Scan for the cell matching the given text and deliver its (x, y) coordinate at center. 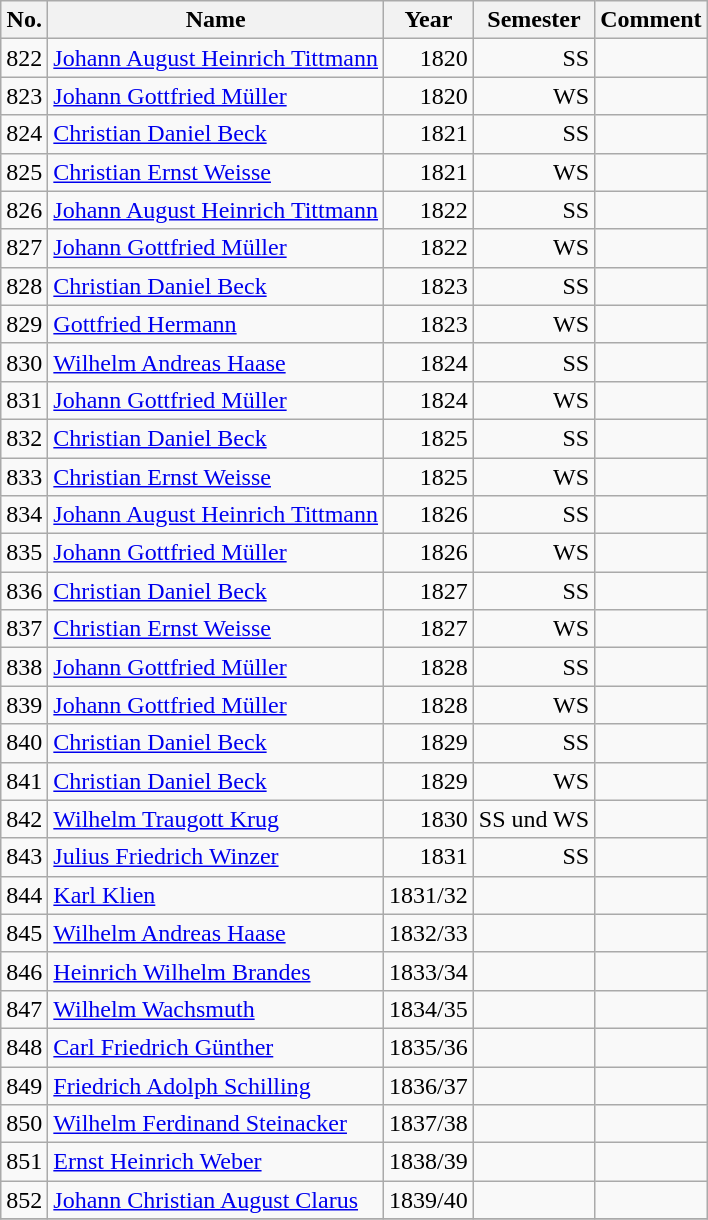
1831 (429, 857)
824 (24, 134)
842 (24, 819)
Wilhelm Traugott Krug (216, 819)
850 (24, 1124)
827 (24, 248)
Gottfried Hermann (216, 324)
831 (24, 400)
844 (24, 895)
834 (24, 515)
Julius Friedrich Winzer (216, 857)
839 (24, 705)
823 (24, 96)
846 (24, 971)
828 (24, 286)
843 (24, 857)
Year (429, 20)
Name (216, 20)
Friedrich Adolph Schilling (216, 1085)
1830 (429, 819)
845 (24, 933)
1833/34 (429, 971)
Comment (651, 20)
830 (24, 362)
Heinrich Wilhelm Brandes (216, 971)
1831/32 (429, 895)
Carl Friedrich Günther (216, 1047)
836 (24, 591)
837 (24, 629)
SS und WS (534, 819)
No. (24, 20)
851 (24, 1162)
1832/33 (429, 933)
Wilhelm Ferdinand Steinacker (216, 1124)
840 (24, 743)
1835/36 (429, 1047)
Johann Christian August Clarus (216, 1200)
1838/39 (429, 1162)
Wilhelm Wachsmuth (216, 1009)
1839/40 (429, 1200)
826 (24, 210)
Ernst Heinrich Weber (216, 1162)
829 (24, 324)
832 (24, 438)
1836/37 (429, 1085)
852 (24, 1200)
822 (24, 58)
835 (24, 553)
825 (24, 172)
Semester (534, 20)
838 (24, 667)
841 (24, 781)
833 (24, 477)
849 (24, 1085)
847 (24, 1009)
848 (24, 1047)
1834/35 (429, 1009)
1837/38 (429, 1124)
Karl Klien (216, 895)
